Scan for the cell matching the given text and deliver its [x, y] coordinate at center. 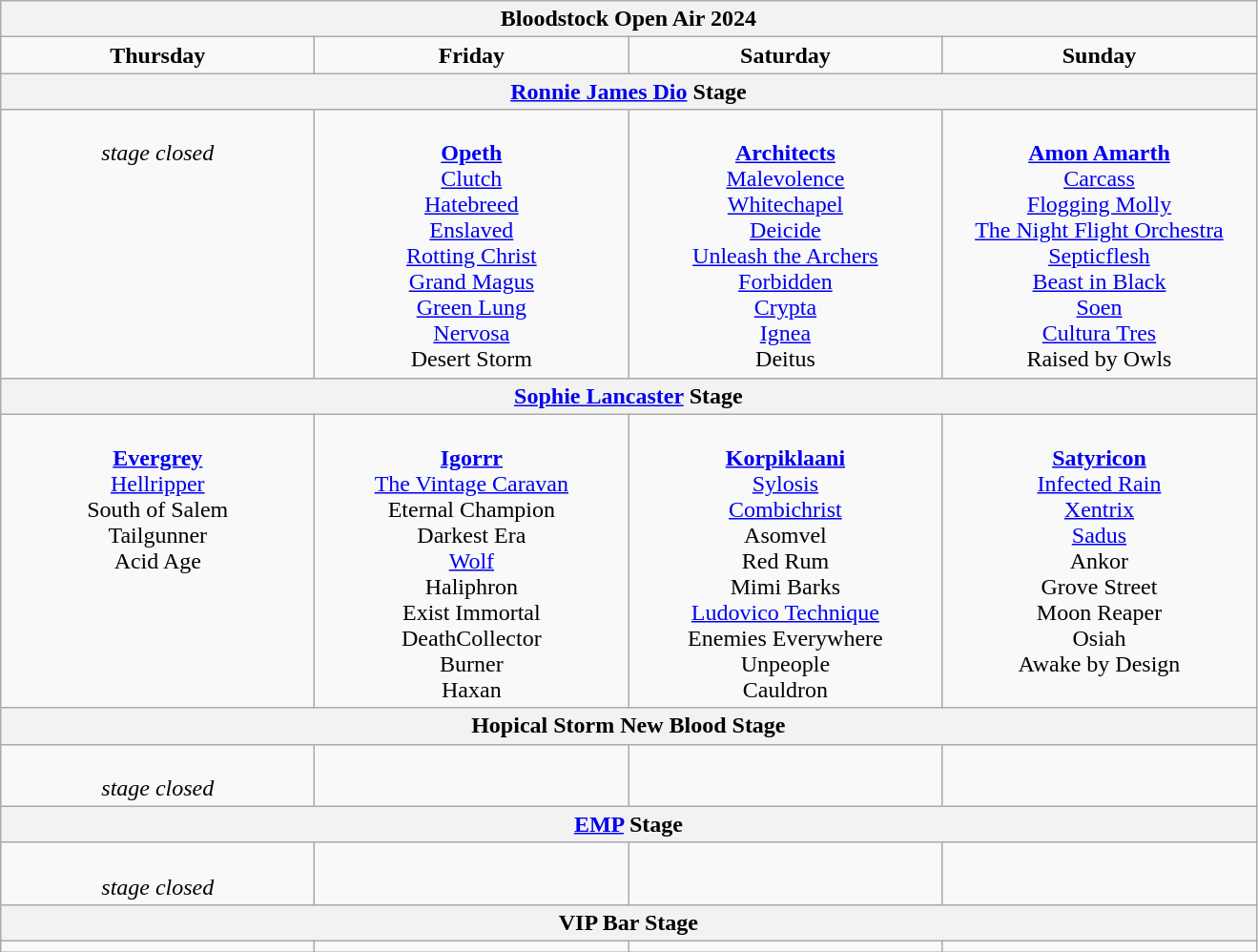
Saturday [786, 55]
Hopical Storm New Blood Stage [629, 726]
Sunday [1099, 55]
Opeth Clutch Hatebreed Enslaved Rotting Christ Grand Magus Green Lung Nervosa Desert Storm [471, 244]
Ronnie James Dio Stage [629, 92]
Igorrr The Vintage Caravan Eternal Champion Darkest Era Wolf Haliphron Exist Immortal DeathCollector Burner Haxan [471, 561]
Korpiklaani Sylosis Combichrist Asomvel Red Rum Mimi Barks Ludovico Technique Enemies Everywhere Unpeople Cauldron [786, 561]
Thursday [158, 55]
Satyricon Infected Rain Xentrix Sadus Ankor Grove Street Moon Reaper Osiah Awake by Design [1099, 561]
Evergrey Hellripper South of Salem Tailgunner Acid Age [158, 561]
Friday [471, 55]
Amon Amarth Carcass Flogging Molly The Night Flight Orchestra Septicflesh Beast in Black Soen Cultura Tres Raised by Owls [1099, 244]
Bloodstock Open Air 2024 [629, 19]
VIP Bar Stage [629, 922]
EMP Stage [629, 824]
Sophie Lancaster Stage [629, 396]
Architects Malevolence Whitechapel Deicide Unleash the Archers Forbidden Crypta Ignea Deitus [786, 244]
